Provide the [X, Y] coordinate of the cell's center where the given text is located.  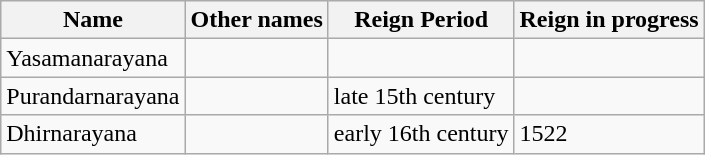
Reign Period [421, 20]
Name [93, 20]
1522 [609, 134]
late 15th century [421, 96]
Purandarnarayana [93, 96]
Reign in progress [609, 20]
early 16th century [421, 134]
Other names [256, 20]
Yasamanarayana [93, 58]
Dhirnarayana [93, 134]
